Locate the cell with the specified text and output its (x, y) center coordinate. 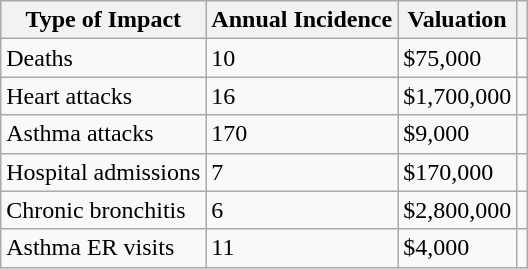
11 (302, 248)
Asthma ER visits (104, 248)
16 (302, 96)
$9,000 (458, 134)
$170,000 (458, 172)
6 (302, 210)
Type of Impact (104, 20)
$1,700,000 (458, 96)
Chronic bronchitis (104, 210)
$75,000 (458, 58)
$4,000 (458, 248)
Deaths (104, 58)
170 (302, 134)
Annual Incidence (302, 20)
Asthma attacks (104, 134)
$2,800,000 (458, 210)
Hospital admissions (104, 172)
Heart attacks (104, 96)
10 (302, 58)
7 (302, 172)
Valuation (458, 20)
